Return (x, y) of the center of cell containing provided text 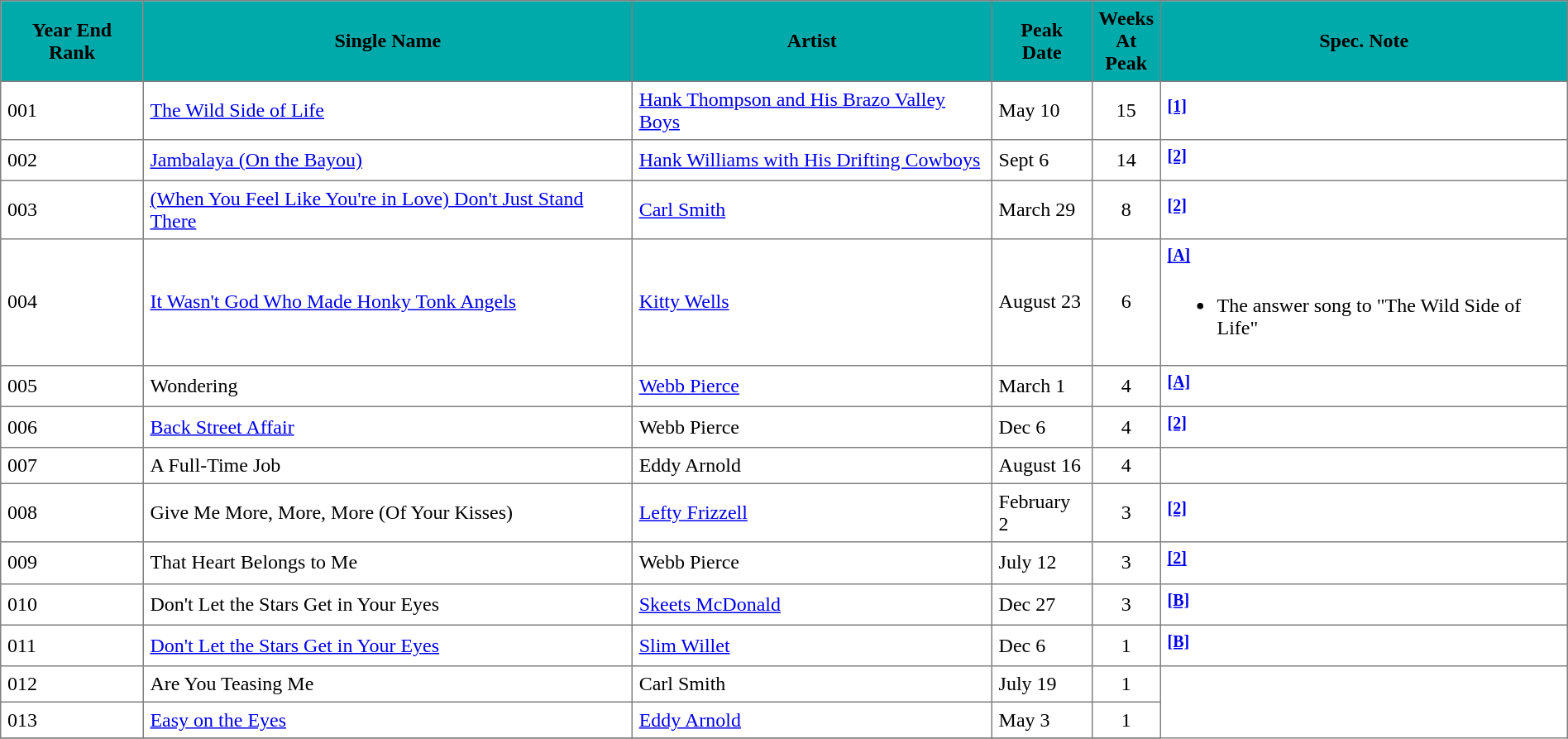
010 (72, 604)
011 (72, 645)
001 (72, 110)
August 23 (1042, 302)
012 (72, 684)
002 (72, 161)
Artist (812, 41)
Single Name (387, 41)
March 1 (1042, 386)
May 10 (1042, 110)
July 12 (1042, 563)
(When You Feel Like You're in Love) Don't Just Stand There (387, 210)
008 (72, 513)
Slim Willet (812, 645)
Jambalaya (On the Bayou) (387, 161)
Kitty Wells (812, 302)
013 (72, 721)
August 16 (1042, 466)
Sept 6 (1042, 161)
Weeks At Peak (1126, 41)
Give Me More, More, More (Of Your Kisses) (387, 513)
Wondering (387, 386)
15 (1126, 110)
005 (72, 386)
[1] (1364, 110)
004 (72, 302)
Hank Williams with His Drifting Cowboys (812, 161)
8 (1126, 210)
Dec 27 (1042, 604)
[A] (1364, 386)
009 (72, 563)
6 (1126, 302)
[A]The answer song to "The Wild Side of Life" (1364, 302)
007 (72, 466)
Back Street Affair (387, 427)
14 (1126, 161)
Peak Date (1042, 41)
Lefty Frizzell (812, 513)
Hank Thompson and His Brazo Valley Boys (812, 110)
It Wasn't God Who Made Honky Tonk Angels (387, 302)
Easy on the Eyes (387, 721)
May 3 (1042, 721)
July 19 (1042, 684)
February 2 (1042, 513)
That Heart Belongs to Me (387, 563)
Spec. Note (1364, 41)
Year End Rank (72, 41)
March 29 (1042, 210)
006 (72, 427)
A Full-Time Job (387, 466)
Are You Teasing Me (387, 684)
The Wild Side of Life (387, 110)
Skeets McDonald (812, 604)
003 (72, 210)
